Scan for the cell matching the given text and deliver its (X, Y) coordinate at center. 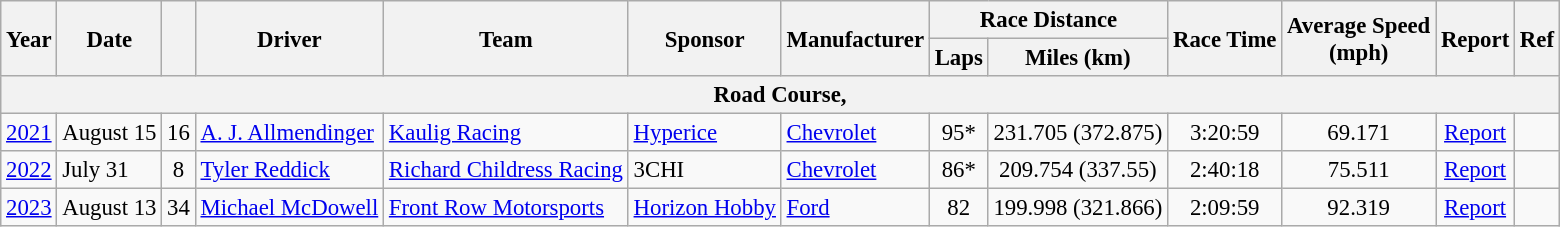
Richard Childress Racing (506, 170)
2021 (29, 133)
Tyler Reddick (289, 170)
231.705 (372.875) (1078, 133)
82 (958, 208)
34 (178, 208)
2023 (29, 208)
Average Speed(mph) (1359, 38)
86* (958, 170)
Ref (1538, 38)
July 31 (110, 170)
Road Course, (780, 95)
Manufacturer (855, 38)
2:09:59 (1225, 208)
Race Time (1225, 38)
16 (178, 133)
69.171 (1359, 133)
2022 (29, 170)
95* (958, 133)
Sponsor (704, 38)
Team (506, 38)
Front Row Motorsports (506, 208)
75.511 (1359, 170)
209.754 (337.55) (1078, 170)
Laps (958, 58)
92.319 (1359, 208)
August 13 (110, 208)
8 (178, 170)
Kaulig Racing (506, 133)
Date (110, 38)
199.998 (321.866) (1078, 208)
Driver (289, 38)
Horizon Hobby (704, 208)
Year (29, 38)
Race Distance (1048, 20)
August 15 (110, 133)
Michael McDowell (289, 208)
3CHI (704, 170)
Hyperice (704, 133)
Ford (855, 208)
A. J. Allmendinger (289, 133)
2:40:18 (1225, 170)
Miles (km) (1078, 58)
3:20:59 (1225, 133)
